Locate the cell with the specified text and output its (x, y) center coordinate. 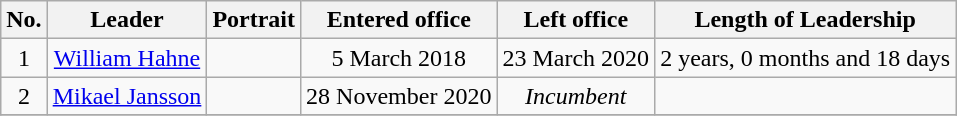
2 years, 0 months and 18 days (806, 58)
No. (24, 20)
5 March 2018 (399, 58)
Leader (127, 20)
Incumbent (576, 96)
William Hahne (127, 58)
Entered office (399, 20)
Left office (576, 20)
28 November 2020 (399, 96)
Portrait (254, 20)
1 (24, 58)
Length of Leadership (806, 20)
2 (24, 96)
23 March 2020 (576, 58)
Mikael Jansson (127, 96)
